Output the [X, Y] coordinate of the center of the cell containing the given text.  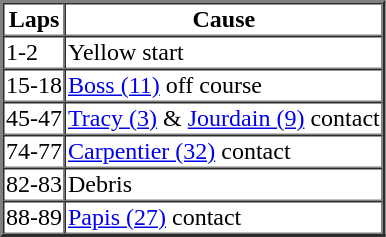
82-83 [34, 184]
45-47 [34, 118]
Tracy (3) & Jourdain (9) contact [224, 118]
Laps [34, 20]
Yellow start [224, 52]
Papis (27) contact [224, 218]
Debris [224, 184]
74-77 [34, 152]
1-2 [34, 52]
88-89 [34, 218]
Boss (11) off course [224, 86]
Cause [224, 20]
15-18 [34, 86]
Carpentier (32) contact [224, 152]
